Extract the [x, y] coordinate from the center of the cell holding the provided text.  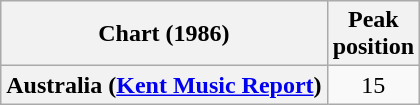
Chart (1986) [164, 34]
15 [373, 85]
Australia (Kent Music Report) [164, 85]
Peakposition [373, 34]
